Output the [x, y] coordinate of the center of the cell containing the given text.  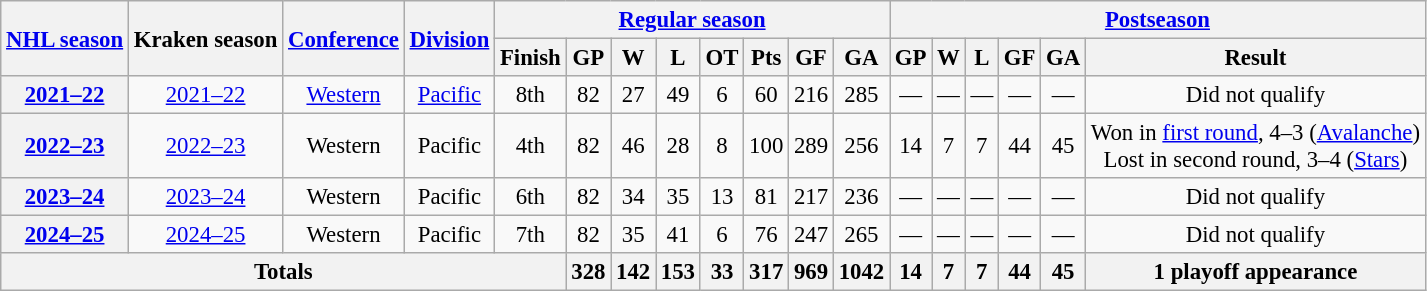
Kraken season [205, 38]
4th [530, 146]
13 [722, 197]
44 [1019, 146]
Result [1255, 58]
14 [911, 146]
49 [678, 95]
60 [766, 95]
216 [812, 95]
Pts [766, 58]
46 [634, 146]
34 [634, 197]
41 [678, 235]
7th [530, 235]
OT [722, 58]
Regular season [692, 20]
8 [722, 146]
100 [766, 146]
217 [812, 197]
8th [530, 95]
Finish [530, 58]
NHL season [65, 38]
285 [861, 95]
236 [861, 197]
27 [634, 95]
Division [449, 38]
Postseason [1158, 20]
76 [766, 235]
Won in first round, 4–3 (Avalanche)Lost in second round, 3–4 (Stars) [1255, 146]
6th [530, 197]
256 [861, 146]
265 [861, 235]
247 [812, 235]
28 [678, 146]
Conference [344, 38]
289 [812, 146]
81 [766, 197]
45 [1064, 146]
